Find where the given text appears and provide that cell's center as (X, Y) coordinate. 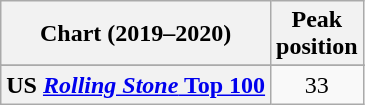
US Rolling Stone Top 100 (136, 85)
Peakposition (317, 34)
33 (317, 85)
Chart (2019–2020) (136, 34)
